Identify which cell holds the provided text, then report its (X, Y) central coordinate. 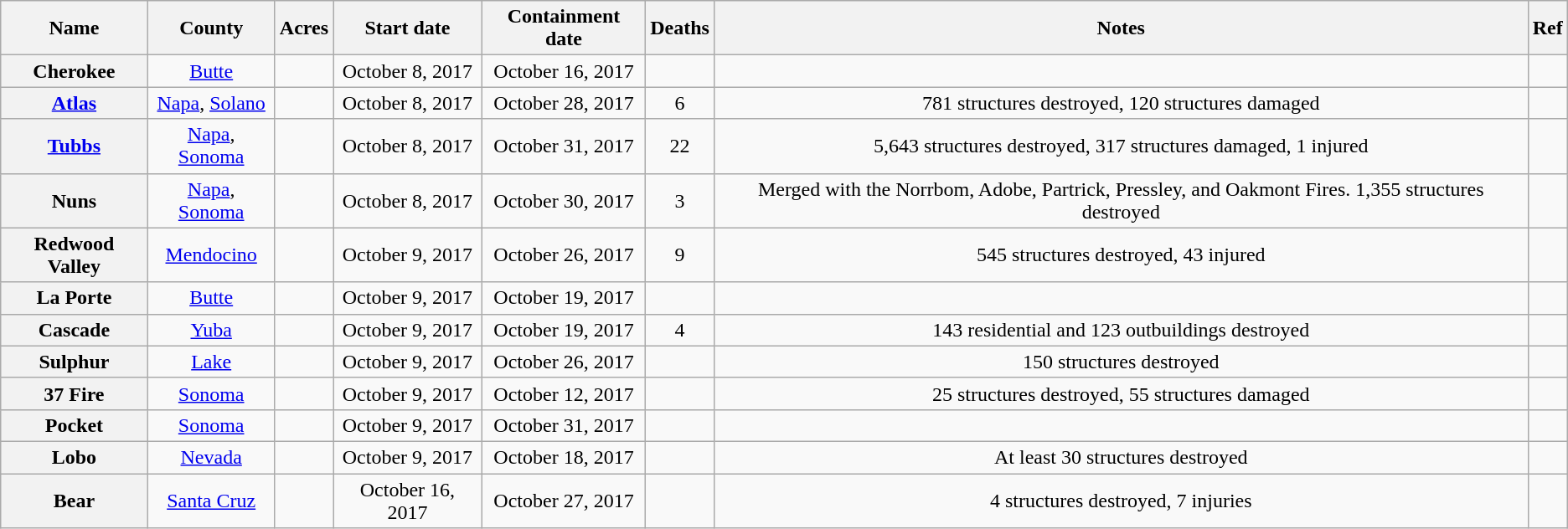
143 residential and 123 outbuildings destroyed (1121, 330)
Bear (74, 501)
Name (74, 28)
Merged with the Norrbom, Adobe, Partrick, Pressley, and Oakmont Fires. 1,355 structures destroyed (1121, 201)
Mendocino (211, 254)
Ref (1548, 28)
Yuba (211, 330)
Tubbs (74, 146)
October 12, 2017 (563, 393)
Cherokee (74, 71)
Lobo (74, 457)
Pocket (74, 425)
Notes (1121, 28)
Atlas (74, 103)
Deaths (680, 28)
At least 30 structures destroyed (1121, 457)
9 (680, 254)
October 18, 2017 (563, 457)
Napa, Solano (211, 103)
October 27, 2017 (563, 501)
County (211, 28)
Nuns (74, 201)
La Porte (74, 298)
5,643 structures destroyed, 317 structures damaged, 1 injured (1121, 146)
Lake (211, 362)
October 30, 2017 (563, 201)
Redwood Valley (74, 254)
3 (680, 201)
6 (680, 103)
22 (680, 146)
Cascade (74, 330)
Nevada (211, 457)
Start date (408, 28)
781 structures destroyed, 120 structures damaged (1121, 103)
Sulphur (74, 362)
4 structures destroyed, 7 injuries (1121, 501)
25 structures destroyed, 55 structures damaged (1121, 393)
545 structures destroyed, 43 injured (1121, 254)
October 28, 2017 (563, 103)
4 (680, 330)
37 Fire (74, 393)
Santa Cruz (211, 501)
150 structures destroyed (1121, 362)
Containment date (563, 28)
Acres (303, 28)
